Locate the cell with the specified text and output its (X, Y) center coordinate. 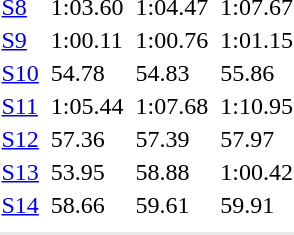
S11 (20, 106)
1:00.76 (172, 40)
54.78 (87, 73)
59.61 (172, 205)
1:00.11 (87, 40)
S12 (20, 139)
1:05.44 (87, 106)
58.66 (87, 205)
57.39 (172, 139)
57.36 (87, 139)
S9 (20, 40)
54.83 (172, 73)
S14 (20, 205)
S10 (20, 73)
1:07.68 (172, 106)
S13 (20, 172)
58.88 (172, 172)
53.95 (87, 172)
